From the cell containing the given text, extract its center point as [X, Y] coordinate. 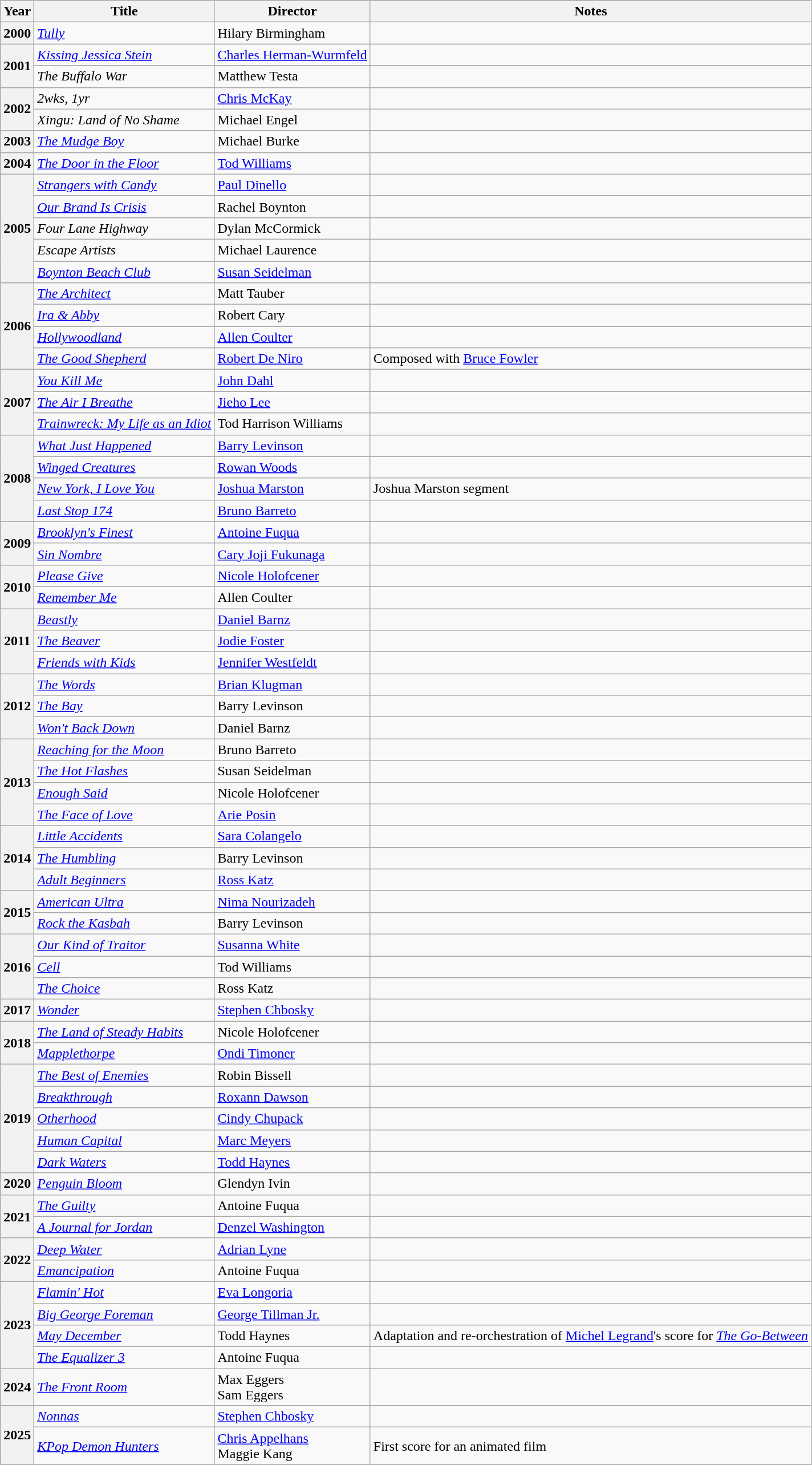
Michael Laurence [292, 250]
Penguin Bloom [124, 1184]
Escape Artists [124, 250]
Robin Bissell [292, 1075]
The Mudge Boy [124, 141]
The Hot Flashes [124, 771]
2001 [17, 66]
Rowan Woods [292, 467]
Breakthrough [124, 1097]
Adaptation and re-orchestration of Michel Legrand's score for The Go-Between [591, 1336]
Denzel Washington [292, 1227]
2019 [17, 1119]
Roxann Dawson [292, 1097]
Jieho Lee [292, 402]
2020 [17, 1184]
Dark Waters [124, 1162]
2011 [17, 641]
2013 [17, 782]
Flamin' Hot [124, 1292]
Rachel Boynton [292, 207]
The Beaver [124, 641]
Emancipation [124, 1270]
Remember Me [124, 597]
Boynton Beach Club [124, 272]
Notes [591, 11]
Kissing Jessica Stein [124, 55]
The Words [124, 685]
Charles Herman-Wurmfeld [292, 55]
2012 [17, 706]
2004 [17, 163]
2015 [17, 912]
Jennifer Westfeldt [292, 663]
Robert De Niro [292, 359]
Our Kind of Traitor [124, 945]
Glendyn Ivin [292, 1184]
May December [124, 1336]
Mapplethorpe [124, 1054]
Chris McKay [292, 98]
Won't Back Down [124, 728]
The Equalizer 3 [124, 1358]
Human Capital [124, 1140]
John Dahl [292, 381]
Brooklyn's Finest [124, 532]
Michael Engel [292, 120]
2002 [17, 109]
Otherhood [124, 1119]
First score for an animated film [591, 1446]
The Door in the Floor [124, 163]
New York, I Love You [124, 489]
Susanna White [292, 945]
2014 [17, 858]
The Architect [124, 294]
Nima Nourizadeh [292, 901]
2024 [17, 1387]
Nonnas [124, 1417]
2wks, 1yr [124, 98]
2017 [17, 1010]
Brian Klugman [292, 685]
Four Lane Highway [124, 228]
2018 [17, 1043]
Our Brand Is Crisis [124, 207]
Marc Meyers [292, 1140]
2007 [17, 402]
2000 [17, 33]
Paul Dinello [292, 185]
2025 [17, 1435]
Ira & Abby [124, 315]
Xingu: Land of No Shame [124, 120]
Adrian Lyne [292, 1249]
Sara Colangelo [292, 836]
Beastly [124, 619]
Trainwreck: My Life as an Idiot [124, 424]
You Kill Me [124, 381]
Michael Burke [292, 141]
Please Give [124, 576]
Year [17, 11]
Hollywoodland [124, 337]
2006 [17, 326]
Joshua Marston segment [591, 489]
Composed with Bruce Fowler [591, 359]
The Choice [124, 989]
2009 [17, 543]
Tod Harrison Williams [292, 424]
Cell [124, 967]
Friends with Kids [124, 663]
Matthew Testa [292, 76]
Deep Water [124, 1249]
Sin Nombre [124, 554]
Little Accidents [124, 836]
2008 [17, 478]
The Good Shepherd [124, 359]
Max EggersSam Eggers [292, 1387]
KPop Demon Hunters [124, 1446]
The Face of Love [124, 815]
Enough Said [124, 793]
2022 [17, 1260]
2003 [17, 141]
Tully [124, 33]
2005 [17, 228]
Matt Tauber [292, 294]
2016 [17, 966]
The Land of Steady Habits [124, 1032]
The Bay [124, 706]
Robert Cary [292, 315]
George Tillman Jr. [292, 1314]
Last Stop 174 [124, 511]
Chris AppelhansMaggie Kang [292, 1446]
The Front Room [124, 1387]
Rock the Kasbah [124, 923]
Wonder [124, 1010]
The Buffalo War [124, 76]
The Humbling [124, 858]
2021 [17, 1216]
A Journal for Jordan [124, 1227]
Ondi Timoner [292, 1054]
Hilary Birmingham [292, 33]
Eva Longoria [292, 1292]
American Ultra [124, 901]
Arie Posin [292, 815]
Title [124, 11]
Joshua Marston [292, 489]
Cary Joji Fukunaga [292, 554]
Adult Beginners [124, 880]
The Air I Breathe [124, 402]
Director [292, 11]
Cindy Chupack [292, 1119]
Reaching for the Moon [124, 750]
The Best of Enemies [124, 1075]
2010 [17, 586]
Big George Foreman [124, 1314]
Jodie Foster [292, 641]
Dylan McCormick [292, 228]
Winged Creatures [124, 467]
What Just Happened [124, 446]
The Guilty [124, 1205]
2023 [17, 1325]
Strangers with Candy [124, 185]
